Determine the (x, y) coordinate at the center of the cell enclosing the given text.  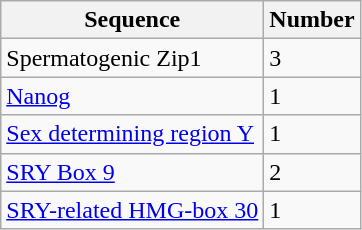
3 (312, 58)
2 (312, 172)
Number (312, 20)
Nanog (132, 96)
Sex determining region Y (132, 134)
Sequence (132, 20)
SRY Box 9 (132, 172)
SRY-related HMG-box 30 (132, 210)
Spermatogenic Zip1 (132, 58)
